Return the [x, y] coordinate for the center point of the cell that contains the specified text.  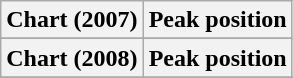
Chart (2008) [72, 58]
Chart (2007) [72, 20]
